Search for the cell housing the specified text and yield its (X, Y) center coordinate. 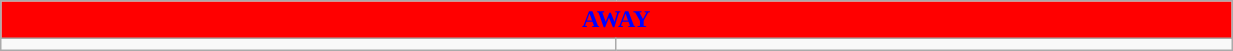
AWAY (616, 20)
